Scan for the cell matching the given text and deliver its [x, y] coordinate at center. 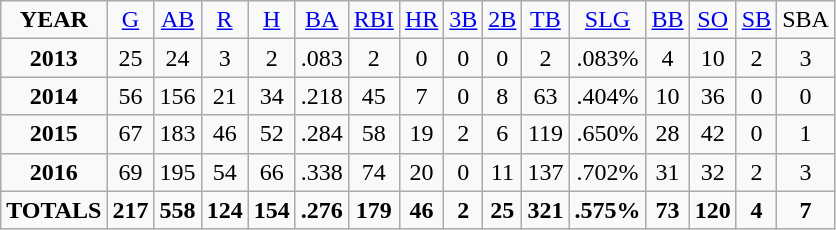
66 [272, 172]
BB [668, 20]
119 [546, 134]
28 [668, 134]
2014 [54, 96]
73 [668, 210]
AB [178, 20]
31 [668, 172]
.575% [608, 210]
74 [374, 172]
321 [546, 210]
2013 [54, 58]
183 [178, 134]
SLG [608, 20]
217 [130, 210]
36 [712, 96]
.702% [608, 172]
6 [502, 134]
124 [224, 210]
19 [421, 134]
SBA [806, 20]
21 [224, 96]
H [272, 20]
8 [502, 96]
.083 [322, 58]
67 [130, 134]
120 [712, 210]
45 [374, 96]
HR [421, 20]
558 [178, 210]
32 [712, 172]
R [224, 20]
.284 [322, 134]
2016 [54, 172]
11 [502, 172]
54 [224, 172]
2015 [54, 134]
63 [546, 96]
2B [502, 20]
156 [178, 96]
42 [712, 134]
195 [178, 172]
24 [178, 58]
137 [546, 172]
G [130, 20]
.650% [608, 134]
BA [322, 20]
34 [272, 96]
179 [374, 210]
TB [546, 20]
1 [806, 134]
58 [374, 134]
SO [712, 20]
TOTALS [54, 210]
.338 [322, 172]
.276 [322, 210]
3B [464, 20]
154 [272, 210]
YEAR [54, 20]
52 [272, 134]
.083% [608, 58]
56 [130, 96]
RBI [374, 20]
69 [130, 172]
.404% [608, 96]
20 [421, 172]
SB [756, 20]
.218 [322, 96]
